Extract the [X, Y] coordinate from the center of the cell holding the provided text.  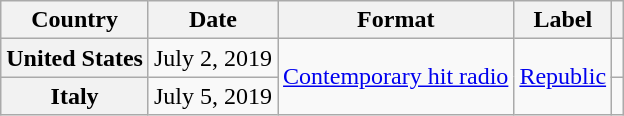
Italy [75, 96]
Republic [563, 77]
Date [212, 20]
United States [75, 58]
Contemporary hit radio [396, 77]
July 5, 2019 [212, 96]
Country [75, 20]
Format [396, 20]
Label [563, 20]
July 2, 2019 [212, 58]
